Return [x, y] of the center of cell containing provided text 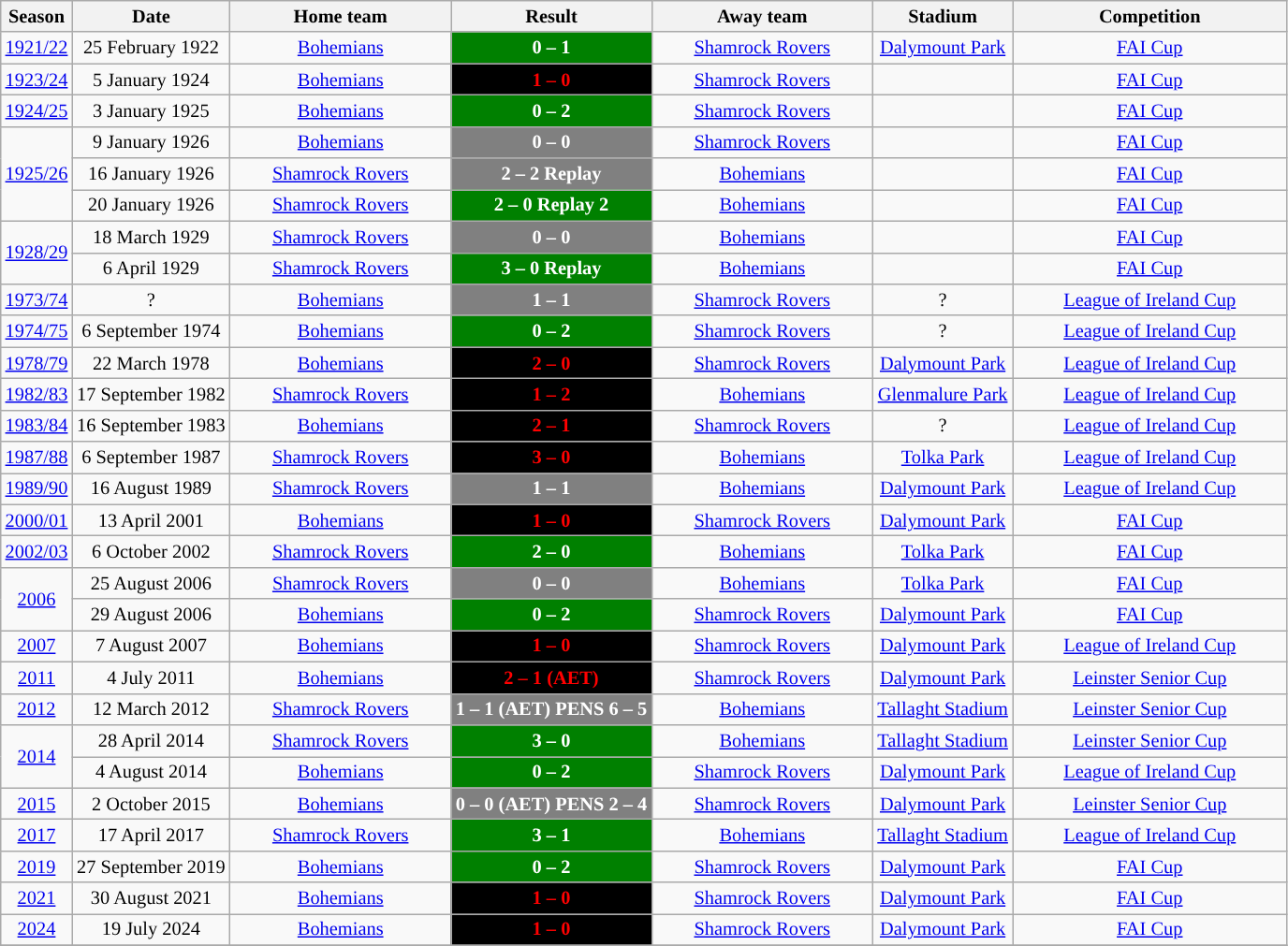
16 August 1989 [151, 488]
25 August 2006 [151, 583]
25 February 1922 [151, 48]
12 March 2012 [151, 709]
1 – 1 (AET) PENS 6 – 5 [551, 709]
Stadium [942, 16]
2 – 2 Replay [551, 174]
2021 [37, 898]
1924/25 [37, 110]
3 – 1 [551, 835]
6 October 2002 [151, 551]
2000/01 [37, 520]
1978/79 [37, 363]
19 July 2024 [151, 929]
2014 [37, 756]
30 August 2021 [151, 898]
1925/26 [37, 174]
1923/24 [37, 80]
Home team [340, 16]
6 September 1974 [151, 331]
18 March 1929 [151, 237]
2 – 0 Replay 2 [551, 205]
1 – 2 [551, 394]
13 April 2001 [151, 520]
17 April 2017 [151, 835]
2 – 1 (AET) [551, 677]
2017 [37, 835]
1982/83 [37, 394]
17 September 1982 [151, 394]
5 January 1924 [151, 80]
3 – 0 Replay [551, 269]
27 September 2019 [151, 866]
2011 [37, 677]
4 August 2014 [151, 772]
2015 [37, 804]
6 September 1987 [151, 458]
0 – 1 [551, 48]
2007 [37, 646]
4 July 2011 [151, 677]
16 September 1983 [151, 426]
Competition [1149, 16]
2012 [37, 709]
1974/75 [37, 331]
2006 [37, 599]
1989/90 [37, 488]
2 – 1 [551, 426]
0 – 0 (AET) PENS 2 – 4 [551, 804]
28 April 2014 [151, 740]
16 January 1926 [151, 174]
Season [37, 16]
6 April 1929 [151, 269]
Result [551, 16]
20 January 1926 [151, 205]
Away team [762, 16]
1973/74 [37, 299]
Date [151, 16]
1928/29 [37, 253]
2002/03 [37, 551]
7 August 2007 [151, 646]
1987/88 [37, 458]
9 January 1926 [151, 142]
Glenmalure Park [942, 394]
22 March 1978 [151, 363]
29 August 2006 [151, 615]
3 January 1925 [151, 110]
1983/84 [37, 426]
2024 [37, 929]
2019 [37, 866]
2 October 2015 [151, 804]
1921/22 [37, 48]
